Provide the (x, y) coordinate of the cell's center where the given text is located.  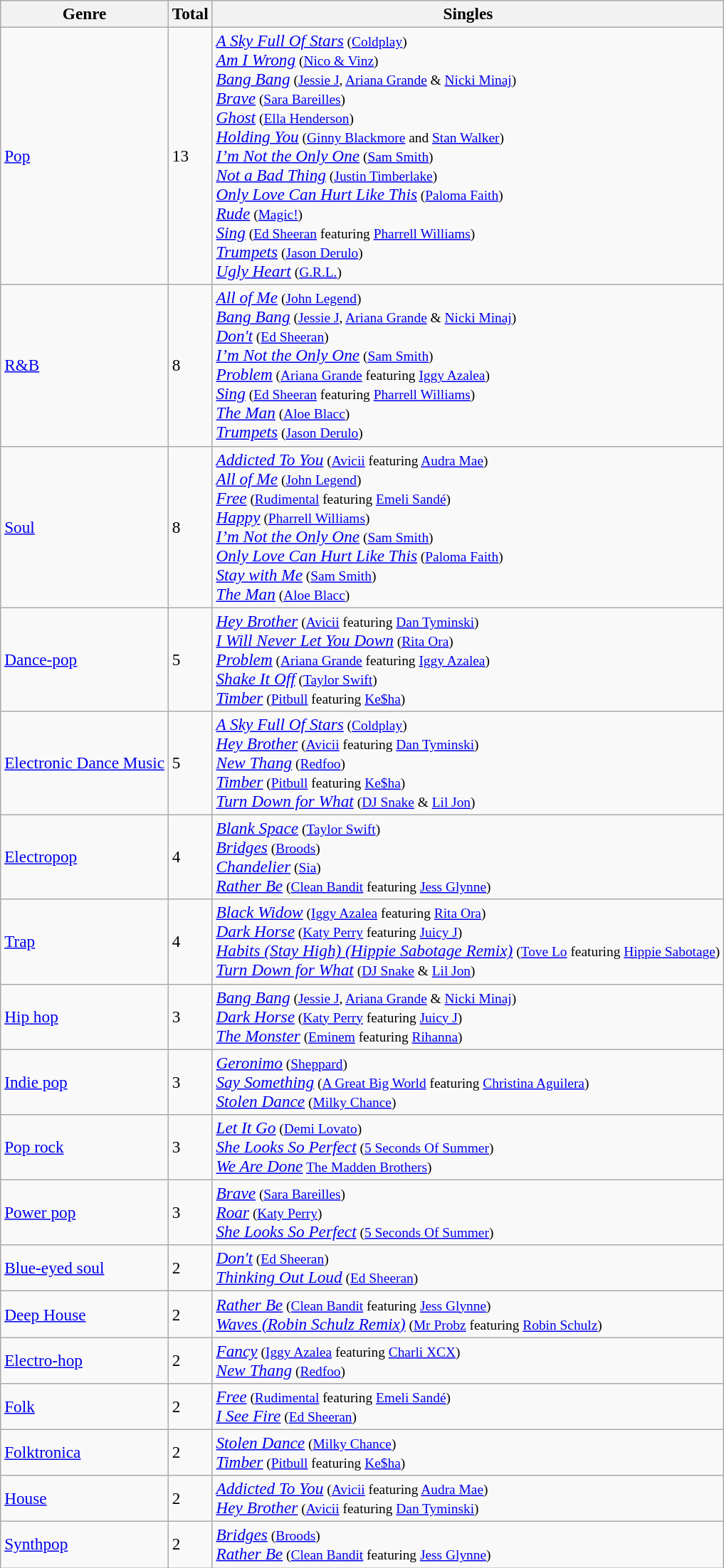
Electropop (85, 857)
Electro-hop (85, 1360)
Deep House (85, 1313)
Singles (468, 14)
Synthpop (85, 1544)
Bridges (Broods)Rather Be (Clean Bandit featuring Jess Glynne) (468, 1544)
Blue-eyed soul (85, 1268)
Don't (Ed Sheeran)Thinking Out Loud (Ed Sheeran) (468, 1268)
Fancy (Iggy Azalea featuring Charli XCX)New Thang (Redfoo) (468, 1360)
Bang Bang (Jessie J, Ariana Grande & Nicki Minaj)Dark Horse (Katy Perry featuring Juicy J)The Monster (Eminem featuring Rihanna) (468, 1017)
Folktronica (85, 1453)
Pop (85, 156)
Soul (85, 526)
Stolen Dance (Milky Chance)Timber (Pitbull featuring Ke$ha) (468, 1453)
Folk (85, 1406)
R&B (85, 366)
Electronic Dance Music (85, 763)
Free (Rudimental featuring Emeli Sandé)I See Fire (Ed Sheeran) (468, 1406)
House (85, 1498)
Indie pop (85, 1081)
Hip hop (85, 1017)
Geronimo (Sheppard)Say Something (A Great Big World featuring Christina Aguilera)Stolen Dance (Milky Chance) (468, 1081)
Rather Be (Clean Bandit featuring Jess Glynne)Waves (Robin Schulz Remix) (Mr Probz featuring Robin Schulz) (468, 1313)
Power pop (85, 1212)
Dance-pop (85, 659)
Pop rock (85, 1147)
Let It Go (Demi Lovato)She Looks So Perfect (5 Seconds Of Summer)We Are Done The Madden Brothers) (468, 1147)
Blank Space (Taylor Swift)Bridges (Broods)Chandelier (Sia)Rather Be (Clean Bandit featuring Jess Glynne) (468, 857)
Brave (Sara Bareilles)Roar (Katy Perry)She Looks So Perfect (5 Seconds Of Summer) (468, 1212)
Genre (85, 14)
13 (190, 156)
Addicted To You (Avicii featuring Audra Mae)Hey Brother (Avicii featuring Dan Tyminski) (468, 1498)
Trap (85, 942)
Total (190, 14)
